Return (x, y) of the center of cell containing provided text 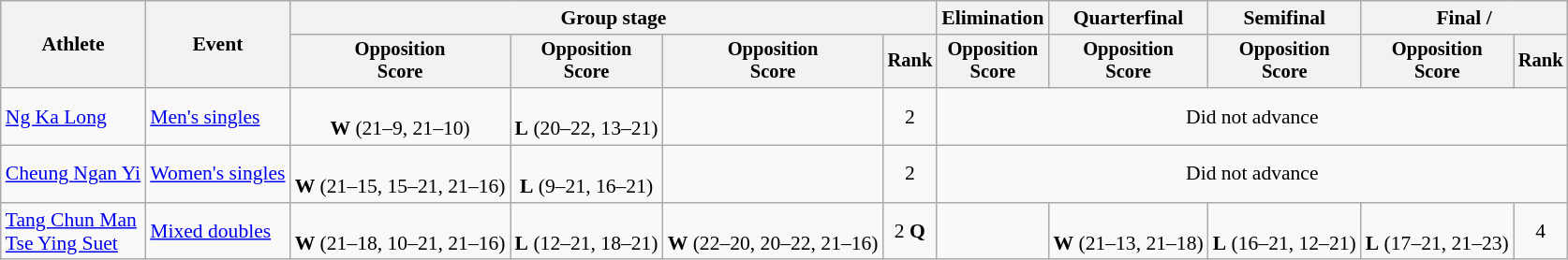
W (22–20, 20–22, 21–16) (774, 232)
Athlete (73, 45)
Ng Ka Long (73, 116)
Mixed doubles (217, 232)
W (21–9, 21–10) (401, 116)
4 (1541, 232)
Quarterfinal (1128, 18)
L (17–21, 21–23) (1437, 232)
Men's singles (217, 116)
Women's singles (217, 174)
Event (217, 45)
Final / (1465, 18)
L (9–21, 16–21) (586, 174)
Elimination (993, 18)
W (21–13, 21–18) (1128, 232)
W (21–15, 15–21, 21–16) (401, 174)
L (16–21, 12–21) (1285, 232)
W (21–18, 10–21, 21–16) (401, 232)
Semifinal (1285, 18)
Group stage (614, 18)
Tang Chun ManTse Ying Suet (73, 232)
Cheung Ngan Yi (73, 174)
L (12–21, 18–21) (586, 232)
2 Q (910, 232)
L (20–22, 13–21) (586, 116)
